Detect which cell encompasses the target text, then output its [X, Y] center coordinate. 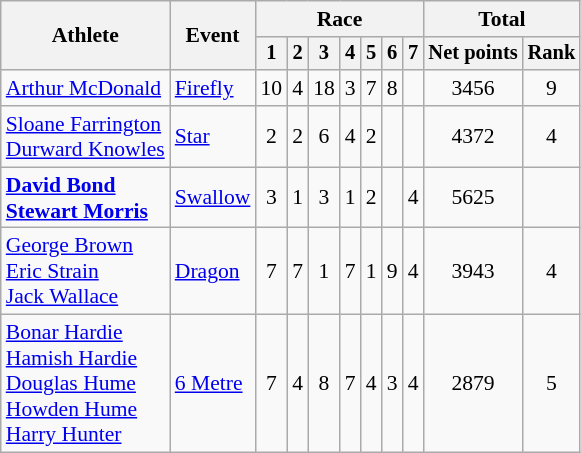
3943 [472, 272]
Star [213, 136]
5625 [472, 198]
Net points [472, 54]
David BondStewart Morris [86, 198]
Firefly [213, 88]
Rank [552, 54]
Dragon [213, 272]
Swallow [213, 198]
Sloane FarringtonDurward Knowles [86, 136]
3456 [472, 88]
18 [324, 88]
4372 [472, 136]
Arthur McDonald [86, 88]
Event [213, 36]
6 Metre [213, 384]
Athlete [86, 36]
George BrownEric StrainJack Wallace [86, 272]
10 [271, 88]
Bonar HardieHamish HardieDouglas HumeHowden HumeHarry Hunter [86, 384]
Total [502, 19]
Race [339, 19]
2879 [472, 384]
